Extract the [X, Y] coordinate from the center of the cell holding the provided text.  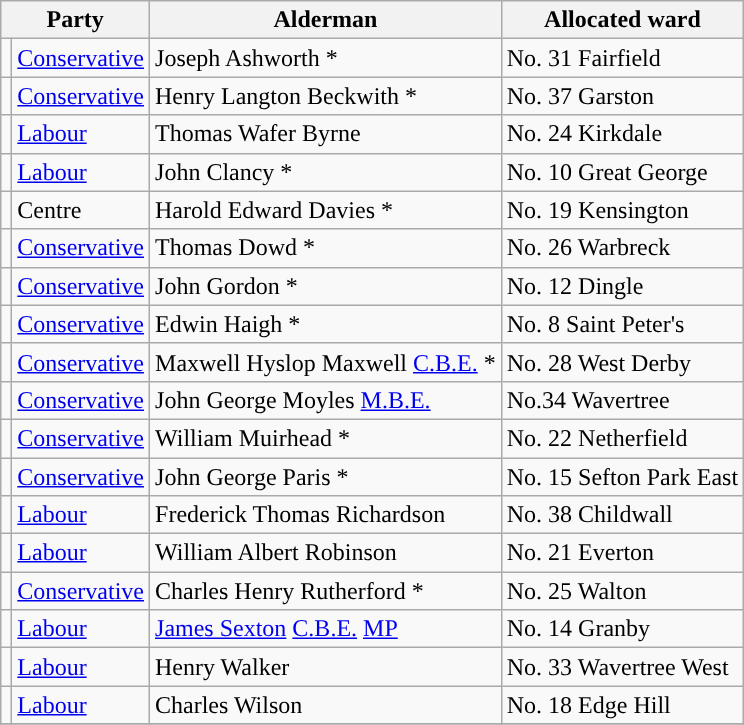
No. 28 West Derby [622, 362]
Alderman [326, 20]
No. 38 Childwall [622, 515]
No. 12 Dingle [622, 286]
William Albert Robinson [326, 553]
Party [76, 20]
William Muirhead * [326, 438]
No. 25 Walton [622, 591]
Frederick Thomas Richardson [326, 515]
No. 15 Sefton Park East [622, 477]
No. 22 Netherfield [622, 438]
No. 18 Edge Hill [622, 705]
No. 26 Warbreck [622, 248]
No. 37 Garston [622, 96]
James Sexton C.B.E. MP [326, 629]
Harold Edward Davies * [326, 210]
No. 21 Everton [622, 553]
No. 14 Granby [622, 629]
No. 8 Saint Peter's [622, 324]
Edwin Haigh * [326, 324]
No. 33 Wavertree West [622, 667]
Henry Langton Beckwith * [326, 96]
No. 31 Fairfield [622, 58]
John Gordon * [326, 286]
No. 24 Kirkdale [622, 134]
John George Paris * [326, 477]
Maxwell Hyslop Maxwell C.B.E. * [326, 362]
Charles Henry Rutherford * [326, 591]
No. 19 Kensington [622, 210]
Charles Wilson [326, 705]
Allocated ward [622, 20]
Centre [81, 210]
John George Moyles M.B.E. [326, 400]
No.34 Wavertree [622, 400]
Thomas Wafer Byrne [326, 134]
No. 10 Great George [622, 172]
Thomas Dowd * [326, 248]
Joseph Ashworth * [326, 58]
John Clancy * [326, 172]
Henry Walker [326, 667]
